Capture the cell that displays the provided text and extract its (X, Y) central coordinate. 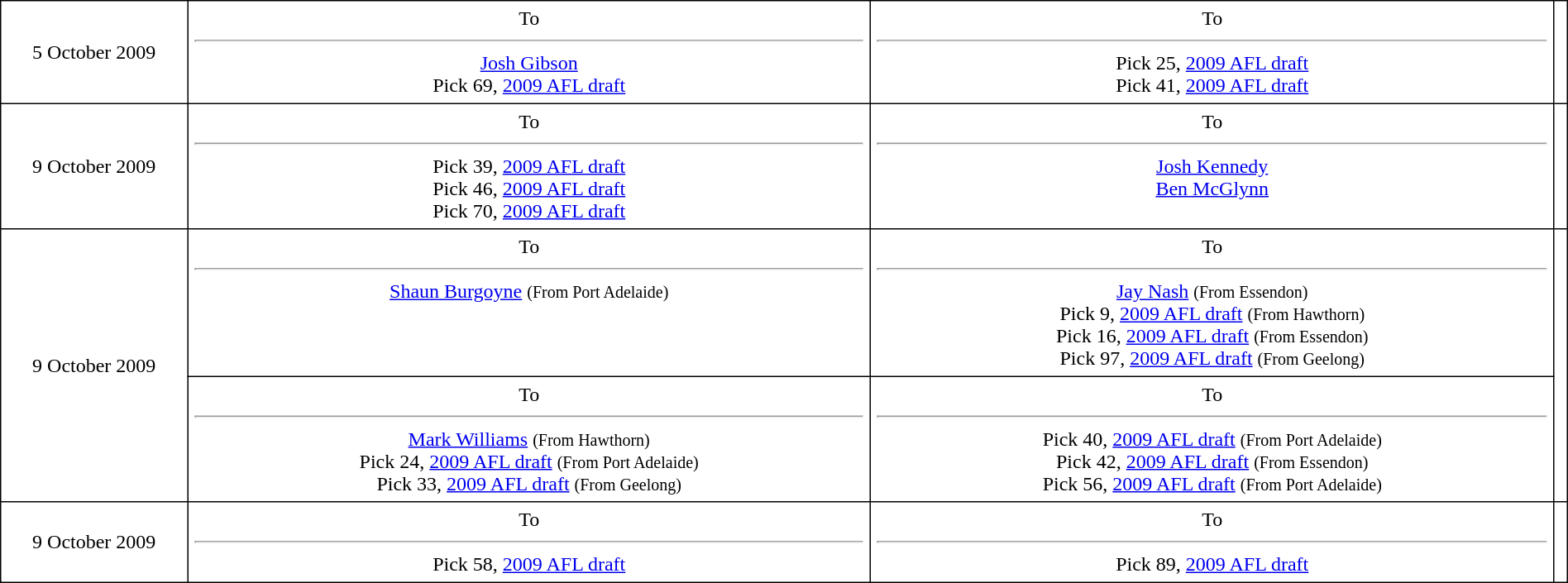
To Pick 39, 2009 AFL draftPick 46, 2009 AFL draftPick 70, 2009 AFL draft (529, 166)
To Jay Nash (From Essendon)Pick 9, 2009 AFL draft (From Hawthorn)Pick 16, 2009 AFL draft (From Essendon)Pick 97, 2009 AFL draft (From Geelong) (1212, 303)
To Pick 89, 2009 AFL draft (1212, 542)
To Josh KennedyBen McGlynn (1212, 166)
To Mark Williams (From Hawthorn)Pick 24, 2009 AFL draft (From Port Adelaide)Pick 33, 2009 AFL draft (From Geelong) (529, 439)
To Pick 40, 2009 AFL draft (From Port Adelaide)Pick 42, 2009 AFL draft (From Essendon)Pick 56, 2009 AFL draft (From Port Adelaide) (1212, 439)
5 October 2009 (94, 52)
To Pick 58, 2009 AFL draft (529, 542)
To Pick 25, 2009 AFL draftPick 41, 2009 AFL draft (1212, 52)
To Josh GibsonPick 69, 2009 AFL draft (529, 52)
To Shaun Burgoyne (From Port Adelaide) (529, 303)
